Detect which cell encompasses the target text, then output its (x, y) center coordinate. 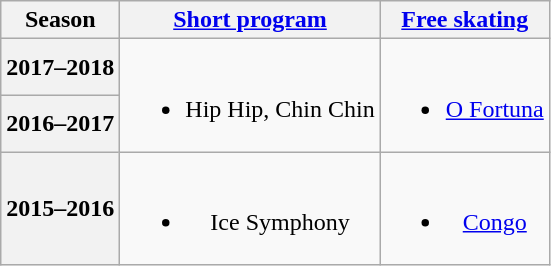
Hip Hip, Chin Chin (250, 96)
Congo (464, 208)
2015–2016 (60, 208)
2017–2018 (60, 68)
Season (60, 20)
Free skating (464, 20)
Ice Symphony (250, 208)
O Fortuna (464, 96)
2016–2017 (60, 124)
Short program (250, 20)
